Pinpoint the cell where the given text exists, returning its (x, y) midpoint coordinate. 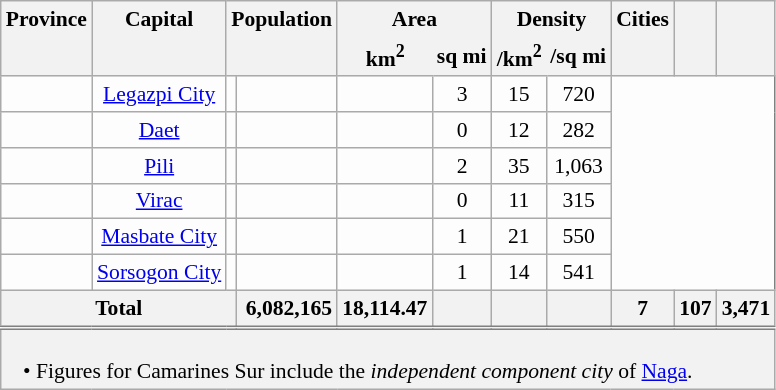
• Figures for Camarines Sur include the independent component city of Naga. (388, 358)
/sq mi (578, 56)
282 (578, 130)
12 (519, 130)
sq mi (462, 56)
2 (462, 166)
315 (578, 201)
Cities (642, 18)
15 (519, 95)
3 (462, 95)
Virac (159, 201)
Capital (159, 18)
3,471 (746, 308)
Masbate City (159, 237)
550 (578, 237)
Area (414, 18)
Pili (159, 166)
Density (552, 18)
14 (519, 273)
Population (282, 18)
1,063 (578, 166)
21 (519, 237)
107 (696, 308)
Sorsogon City (159, 273)
6,082,165 (287, 308)
Province (46, 18)
Daet (159, 130)
35 (519, 166)
Legazpi City (159, 95)
720 (578, 95)
/km2 (519, 56)
7 (642, 308)
18,114.47 (384, 308)
Total (119, 308)
11 (519, 201)
541 (578, 273)
km2 (384, 56)
